Search for the cell housing the specified text and yield its [X, Y] center coordinate. 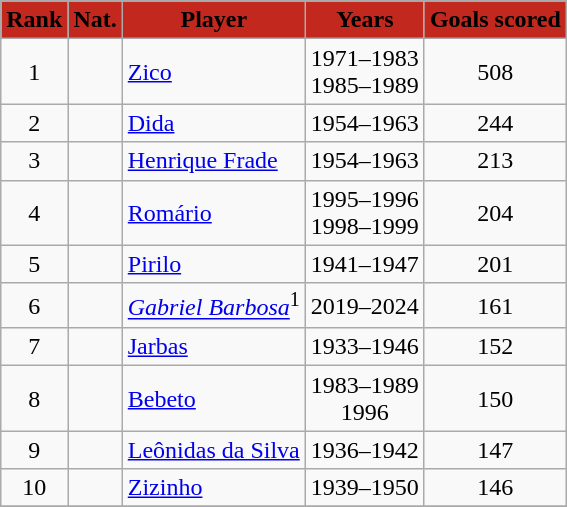
213 [495, 161]
Rank [34, 20]
Dida [214, 123]
2019–2024 [364, 306]
508 [495, 72]
1936–1942 [364, 450]
204 [495, 212]
4 [34, 212]
201 [495, 264]
150 [495, 398]
1941–1947 [364, 264]
Years [364, 20]
1933–1946 [364, 347]
1 [34, 72]
1983–19891996 [364, 398]
Nat. [95, 20]
1939–1950 [364, 488]
Romário [214, 212]
152 [495, 347]
Player [214, 20]
9 [34, 450]
6 [34, 306]
2 [34, 123]
Gabriel Barbosa1 [214, 306]
Jarbas [214, 347]
244 [495, 123]
146 [495, 488]
Leônidas da Silva [214, 450]
147 [495, 450]
161 [495, 306]
1971–19831985–1989 [364, 72]
Goals scored [495, 20]
8 [34, 398]
Bebeto [214, 398]
Zizinho [214, 488]
Pirilo [214, 264]
Zico [214, 72]
10 [34, 488]
3 [34, 161]
Henrique Frade [214, 161]
5 [34, 264]
1995–19961998–1999 [364, 212]
7 [34, 347]
